Return (x, y) of the center of cell containing provided text 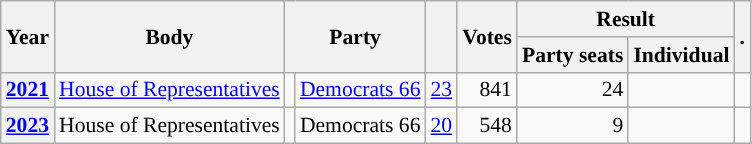
Result (626, 19)
24 (572, 90)
Votes (487, 36)
Year (28, 36)
. (742, 36)
Party (356, 36)
23 (442, 90)
2021 (28, 90)
841 (487, 90)
20 (442, 126)
548 (487, 126)
2023 (28, 126)
9 (572, 126)
Individual (681, 55)
Party seats (572, 55)
Body (170, 36)
